Identify which cell holds the provided text, then report its [x, y] central coordinate. 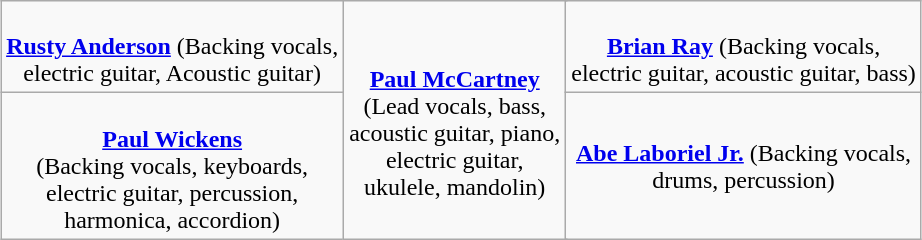
Brian Ray (Backing vocals, electric guitar, acoustic guitar, bass) [744, 47]
Paul McCartney (Lead vocals, bass, acoustic guitar, piano,electric guitar,ukulele, mandolin) [455, 120]
Paul Wickens (Backing vocals, keyboards,electric guitar, percussion,harmonica, accordion) [172, 166]
Abe Laboriel Jr. (Backing vocals,drums, percussion) [744, 166]
Rusty Anderson (Backing vocals,electric guitar, Acoustic guitar) [172, 47]
